Scan for the cell matching the given text and deliver its [x, y] coordinate at center. 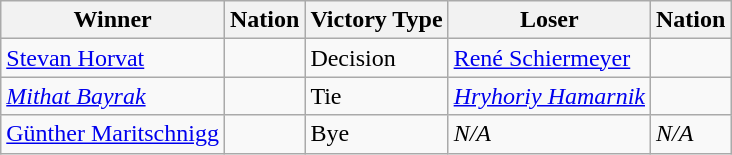
Hryhoriy Hamarnik [549, 96]
Stevan Horvat [113, 58]
Günther Maritschnigg [113, 134]
Victory Type [376, 20]
Decision [376, 58]
Loser [549, 20]
Mithat Bayrak [113, 96]
Bye [376, 134]
Winner [113, 20]
Tie [376, 96]
René Schiermeyer [549, 58]
